Identify which cell holds the provided text, then report its [x, y] central coordinate. 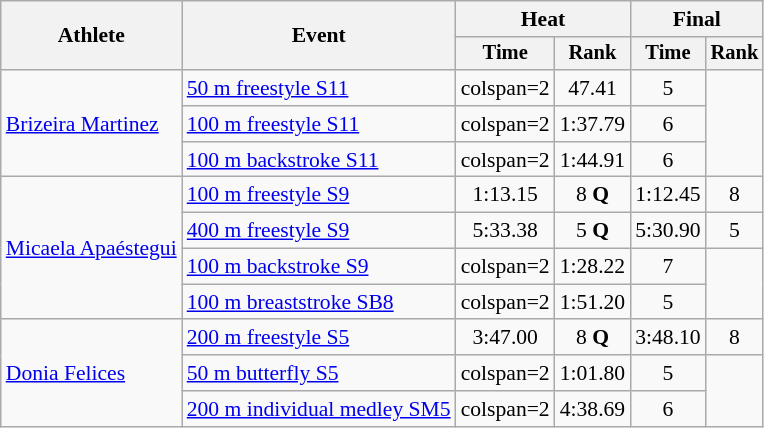
Heat [544, 19]
100 m freestyle S9 [319, 195]
50 m butterfly S5 [319, 373]
Event [319, 36]
3:47.00 [506, 338]
4:38.69 [592, 409]
1:01.80 [592, 373]
1:12.45 [668, 195]
1:37.79 [592, 124]
100 m freestyle S11 [319, 124]
5 Q [592, 231]
100 m backstroke S11 [319, 160]
Final [696, 19]
Donia Felices [92, 374]
200 m freestyle S5 [319, 338]
100 m backstroke S9 [319, 267]
1:13.15 [506, 195]
Athlete [92, 36]
3:48.10 [668, 338]
47.41 [592, 88]
5:30.90 [668, 231]
1:44.91 [592, 160]
50 m freestyle S11 [319, 88]
5:33.38 [506, 231]
1:28.22 [592, 267]
Micaela Apaéstegui [92, 248]
100 m breaststroke SB8 [319, 302]
Brizeira Martinez [92, 124]
7 [668, 267]
400 m freestyle S9 [319, 231]
200 m individual medley SM5 [319, 409]
1:51.20 [592, 302]
